Pinpoint the cell where the given text exists, returning its (X, Y) midpoint coordinate. 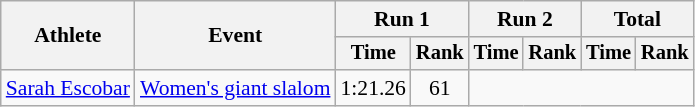
Athlete (68, 36)
Run 2 (525, 19)
Total (637, 19)
Event (236, 36)
Run 1 (402, 19)
Sarah Escobar (68, 88)
61 (440, 88)
Women's giant slalom (236, 88)
1:21.26 (372, 88)
